Search for the cell housing the specified text and yield its (X, Y) center coordinate. 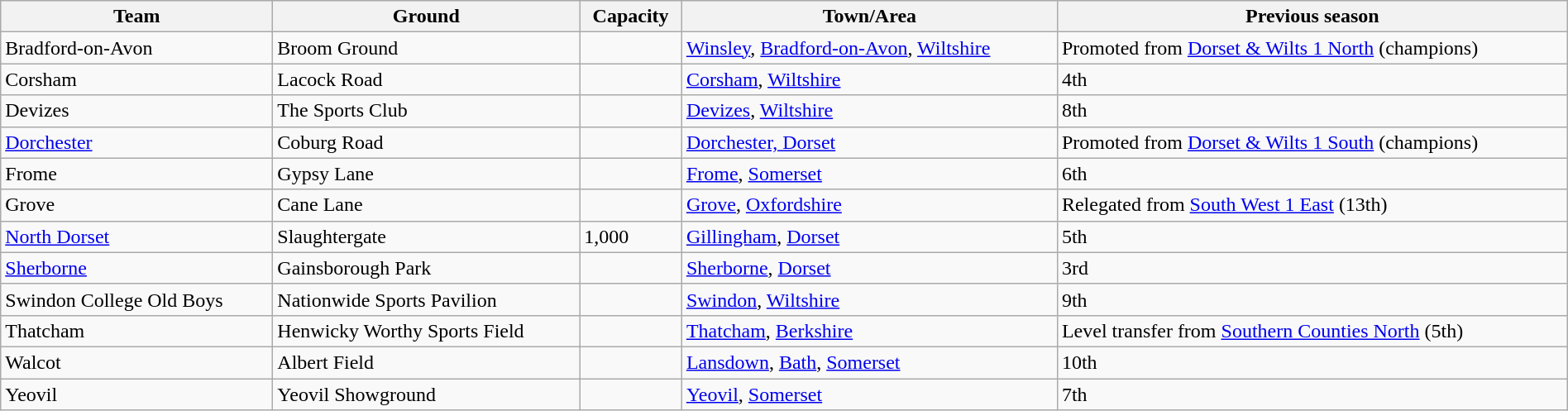
Ground (427, 17)
10th (1312, 362)
Thatcham (137, 331)
Town/Area (869, 17)
Yeovil, Somerset (869, 394)
Sherborne (137, 268)
Albert Field (427, 362)
Promoted from Dorset & Wilts 1 North (champions) (1312, 48)
Grove (137, 205)
Gainsborough Park (427, 268)
7th (1312, 394)
Level transfer from Southern Counties North (5th) (1312, 331)
The Sports Club (427, 111)
4th (1312, 79)
Nationwide Sports Pavilion (427, 299)
Grove, Oxfordshire (869, 205)
Swindon College Old Boys (137, 299)
Yeovil Showground (427, 394)
Gypsy Lane (427, 174)
Sherborne, Dorset (869, 268)
Corsham, Wiltshire (869, 79)
Capacity (631, 17)
Team (137, 17)
Winsley, Bradford-on-Avon, Wiltshire (869, 48)
5th (1312, 237)
1,000 (631, 237)
Broom Ground (427, 48)
9th (1312, 299)
Relegated from South West 1 East (13th) (1312, 205)
Walcot (137, 362)
Dorchester, Dorset (869, 142)
Frome (137, 174)
Henwicky Worthy Sports Field (427, 331)
Swindon, Wiltshire (869, 299)
Dorchester (137, 142)
Thatcham, Berkshire (869, 331)
Devizes, Wiltshire (869, 111)
Previous season (1312, 17)
Gillingham, Dorset (869, 237)
Promoted from Dorset & Wilts 1 South (champions) (1312, 142)
8th (1312, 111)
Corsham (137, 79)
Lacock Road (427, 79)
Slaughtergate (427, 237)
6th (1312, 174)
Lansdown, Bath, Somerset (869, 362)
Yeovil (137, 394)
North Dorset (137, 237)
Cane Lane (427, 205)
Devizes (137, 111)
Bradford-on-Avon (137, 48)
3rd (1312, 268)
Coburg Road (427, 142)
Frome, Somerset (869, 174)
